Return (X, Y) of the center of cell containing provided text 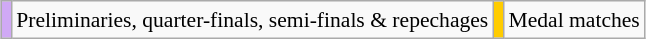
Medal matches (574, 20)
Preliminaries, quarter-finals, semi-finals & repechages (252, 20)
